Find where the given text appears and provide that cell's center as (x, y) coordinate. 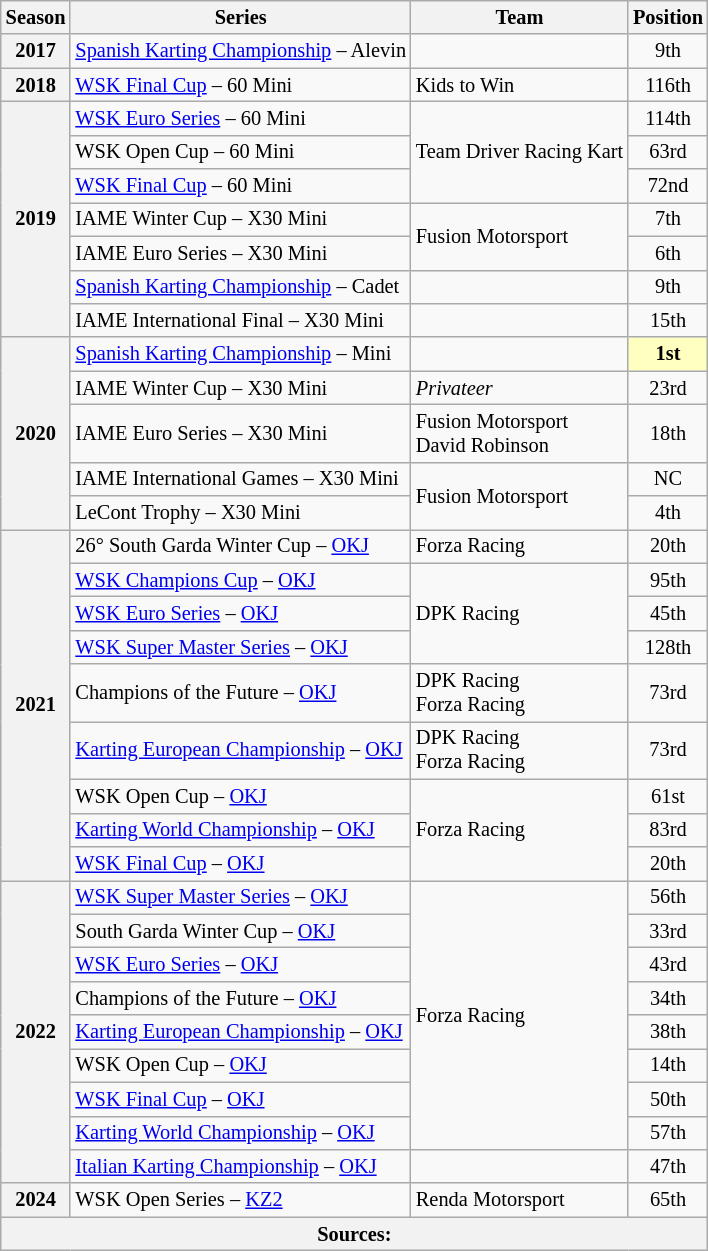
Spanish Karting Championship – Mini (240, 354)
WSK Open Series – KZ2 (240, 1200)
43rd (668, 964)
Italian Karting Championship – OKJ (240, 1166)
95th (668, 580)
WSK Champions Cup – OKJ (240, 580)
Team (520, 17)
NC (668, 479)
56th (668, 897)
2020 (36, 433)
Fusion MotorsportDavid Robinson (520, 433)
2021 (36, 704)
WSK Open Cup – 60 Mini (240, 152)
63rd (668, 152)
128th (668, 647)
Sources: (354, 1234)
Position (668, 17)
WSK Euro Series – 60 Mini (240, 118)
50th (668, 1099)
6th (668, 253)
DPK Racing (520, 614)
2018 (36, 85)
Spanish Karting Championship – Cadet (240, 287)
Spanish Karting Championship – Alevin (240, 51)
38th (668, 1032)
2017 (36, 51)
South Garda Winter Cup – OKJ (240, 931)
57th (668, 1133)
2024 (36, 1200)
IAME International Final – X30 Mini (240, 320)
2019 (36, 219)
47th (668, 1166)
Season (36, 17)
33rd (668, 931)
18th (668, 433)
45th (668, 613)
65th (668, 1200)
2022 (36, 1032)
Privateer (520, 388)
72nd (668, 186)
14th (668, 1065)
7th (668, 219)
1st (668, 354)
83rd (668, 830)
Renda Motorsport (520, 1200)
61st (668, 796)
Series (240, 17)
114th (668, 118)
15th (668, 320)
IAME International Games – X30 Mini (240, 479)
23rd (668, 388)
LeCont Trophy – X30 Mini (240, 513)
26° South Garda Winter Cup – OKJ (240, 546)
4th (668, 513)
Team Driver Racing Kart (520, 152)
116th (668, 85)
Kids to Win (520, 85)
34th (668, 998)
